Return (x, y) of the center of cell containing provided text 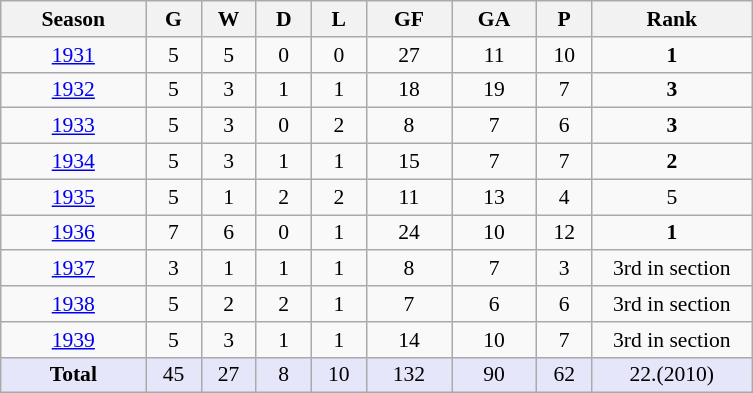
132 (408, 375)
19 (494, 90)
4 (564, 197)
Season (74, 19)
12 (564, 233)
GA (494, 19)
G (174, 19)
1939 (74, 340)
1931 (74, 55)
1934 (74, 162)
P (564, 19)
1936 (74, 233)
1938 (74, 304)
L (338, 19)
13 (494, 197)
D (284, 19)
GF (408, 19)
18 (408, 90)
14 (408, 340)
62 (564, 375)
1937 (74, 269)
1932 (74, 90)
Total (74, 375)
45 (174, 375)
1933 (74, 126)
1935 (74, 197)
Rank (672, 19)
24 (408, 233)
90 (494, 375)
22.(2010) (672, 375)
W (228, 19)
15 (408, 162)
